For the text-containing cell, return its midpoint in (x, y) coordinate format. 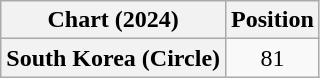
Chart (2024) (114, 20)
Position (273, 20)
South Korea (Circle) (114, 58)
81 (273, 58)
